Identify which cell holds the provided text, then report its [X, Y] central coordinate. 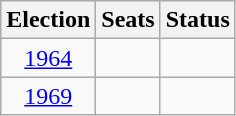
1969 [48, 96]
1964 [48, 58]
Seats [128, 20]
Status [198, 20]
Election [48, 20]
